Identify which cell holds the provided text, then report its [X, Y] central coordinate. 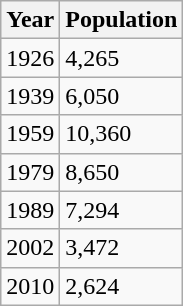
Population [122, 20]
1979 [30, 172]
2,624 [122, 286]
10,360 [122, 134]
Year [30, 20]
1989 [30, 210]
2002 [30, 248]
1926 [30, 58]
8,650 [122, 172]
3,472 [122, 248]
1959 [30, 134]
4,265 [122, 58]
1939 [30, 96]
7,294 [122, 210]
2010 [30, 286]
6,050 [122, 96]
